Locate the cell with the specified text and output its (X, Y) center coordinate. 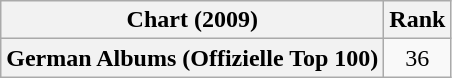
German Albums (Offizielle Top 100) (192, 58)
Chart (2009) (192, 20)
Rank (418, 20)
36 (418, 58)
